Return the [X, Y] coordinate for the center point of the cell that contains the specified text.  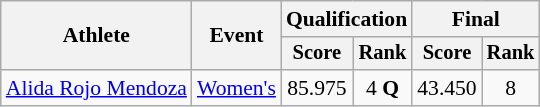
43.450 [446, 88]
85.975 [317, 88]
8 [511, 88]
Women's [236, 88]
Alida Rojo Mendoza [96, 88]
Event [236, 36]
Athlete [96, 36]
Final [476, 19]
4 Q [383, 88]
Qualification [346, 19]
